For the text-containing cell, return its midpoint in (X, Y) coordinate format. 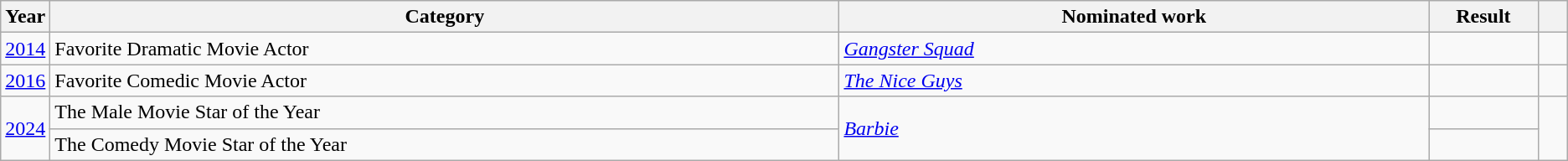
Category (445, 17)
Barbie (1134, 128)
The Nice Guys (1134, 80)
The Male Movie Star of the Year (445, 112)
2016 (25, 80)
Result (1484, 17)
2014 (25, 49)
2024 (25, 128)
Gangster Squad (1134, 49)
Nominated work (1134, 17)
Favorite Comedic Movie Actor (445, 80)
Favorite Dramatic Movie Actor (445, 49)
Year (25, 17)
The Comedy Movie Star of the Year (445, 144)
